Scan for the cell matching the given text and deliver its [x, y] coordinate at center. 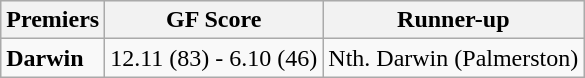
Darwin [53, 58]
Runner-up [454, 20]
Nth. Darwin (Palmerston) [454, 58]
GF Score [214, 20]
Premiers [53, 20]
12.11 (83) - 6.10 (46) [214, 58]
